Extract the [X, Y] coordinate from the center of the cell holding the provided text.  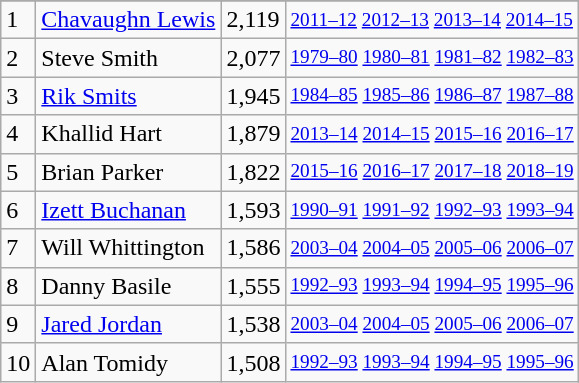
9 [18, 324]
Danny Basile [128, 286]
1,586 [254, 248]
Steve Smith [128, 58]
1,538 [254, 324]
1990–91 1991–92 1992–93 1993–94 [432, 210]
Chavaughn Lewis [128, 20]
3 [18, 96]
7 [18, 248]
Brian Parker [128, 172]
1984–85 1985–86 1986–87 1987–88 [432, 96]
4 [18, 134]
2015–16 2016–17 2017–18 2018–19 [432, 172]
2,119 [254, 20]
1,555 [254, 286]
8 [18, 286]
1,508 [254, 362]
2011–12 2012–13 2013–14 2014–15 [432, 20]
1,879 [254, 134]
2 [18, 58]
5 [18, 172]
2,077 [254, 58]
Alan Tomidy [128, 362]
Rik Smits [128, 96]
1,593 [254, 210]
1,945 [254, 96]
Will Whittington [128, 248]
1979–80 1980–81 1981–82 1982–83 [432, 58]
6 [18, 210]
Jared Jordan [128, 324]
Izett Buchanan [128, 210]
1 [18, 20]
2013–14 2014–15 2015–16 2016–17 [432, 134]
10 [18, 362]
1,822 [254, 172]
Khallid Hart [128, 134]
